Identify which cell holds the provided text, then report its [X, Y] central coordinate. 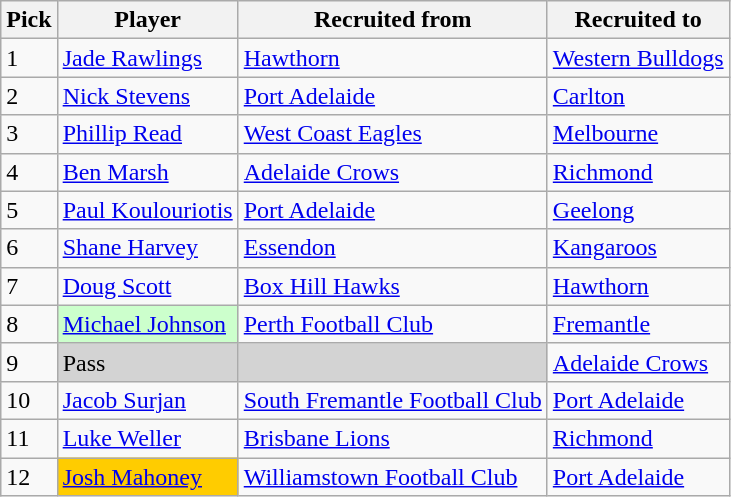
Jacob Surjan [148, 400]
Recruited from [392, 20]
Williamstown Football Club [392, 477]
West Coast Eagles [392, 134]
Box Hill Hawks [392, 286]
Essendon [392, 248]
Carlton [638, 96]
2 [29, 96]
Paul Koulouriotis [148, 210]
Pass [148, 362]
Melbourne [638, 134]
Kangaroos [638, 248]
9 [29, 362]
5 [29, 210]
3 [29, 134]
Luke Weller [148, 438]
12 [29, 477]
Ben Marsh [148, 172]
1 [29, 58]
7 [29, 286]
Phillip Read [148, 134]
Shane Harvey [148, 248]
10 [29, 400]
Perth Football Club [392, 324]
6 [29, 248]
Fremantle [638, 324]
8 [29, 324]
South Fremantle Football Club [392, 400]
Josh Mahoney [148, 477]
Pick [29, 20]
Player [148, 20]
Nick Stevens [148, 96]
Brisbane Lions [392, 438]
Recruited to [638, 20]
4 [29, 172]
Geelong [638, 210]
Western Bulldogs [638, 58]
Doug Scott [148, 286]
Michael Johnson [148, 324]
Jade Rawlings [148, 58]
11 [29, 438]
